Return (x, y) of the center of cell containing provided text 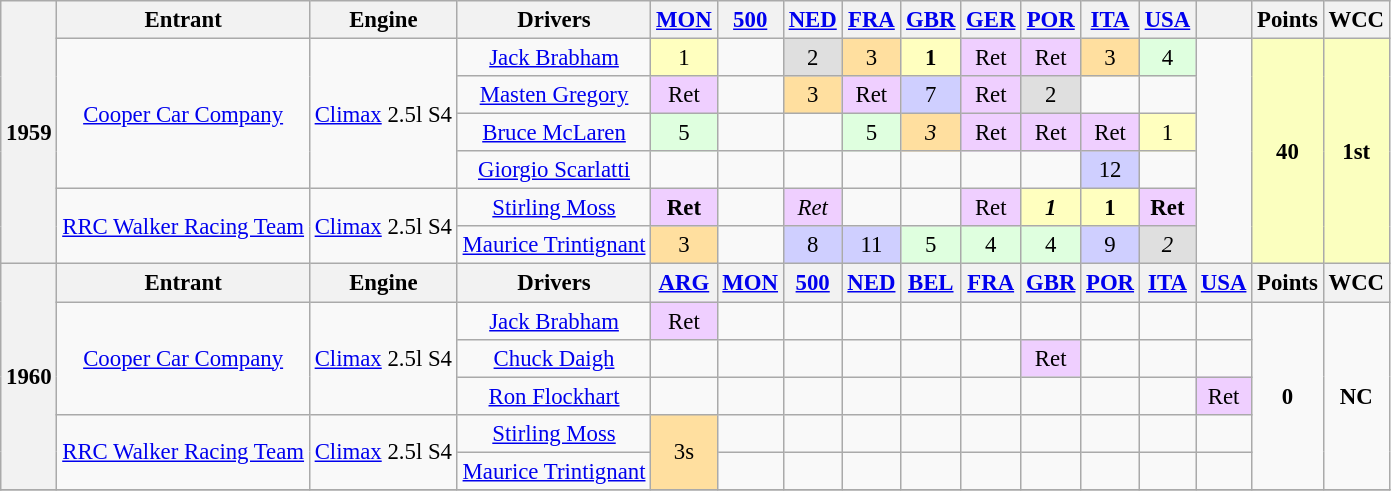
12 (1110, 170)
Masten Gregory (554, 95)
0 (1288, 396)
11 (872, 245)
40 (1288, 152)
1959 (29, 132)
Bruce McLaren (554, 133)
BEL (931, 283)
Ron Flockhart (554, 396)
1960 (29, 377)
9 (1110, 245)
ARG (684, 283)
GER (991, 20)
Chuck Daigh (554, 358)
8 (812, 245)
NC (1356, 396)
3s (684, 452)
Giorgio Scarlatti (554, 170)
7 (931, 95)
1st (1356, 152)
